Find where the given text appears and provide that cell's center as [x, y] coordinate. 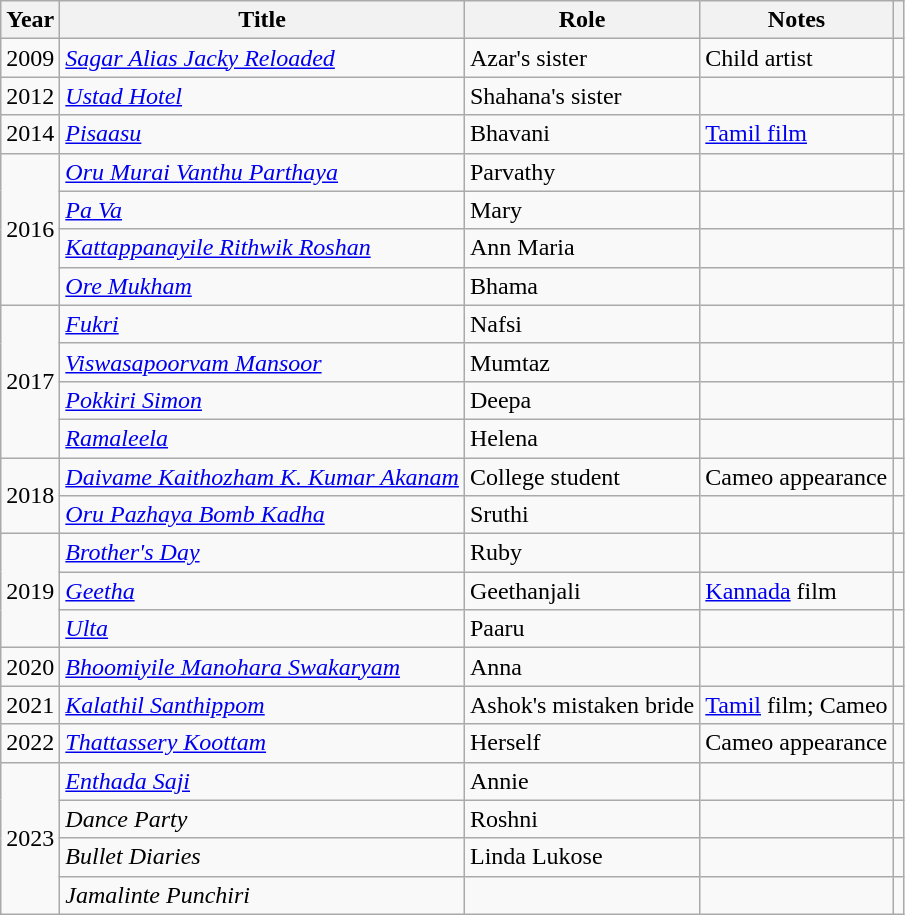
2014 [30, 134]
2018 [30, 496]
Annie [582, 781]
Dance Party [262, 819]
Enthada Saji [262, 781]
Daivame Kaithozham K. Kumar Akanam [262, 477]
Pa Va [262, 210]
2016 [30, 229]
Linda Lukose [582, 857]
Viswasapoorvam Mansoor [262, 362]
Azar's sister [582, 58]
Child artist [796, 58]
Mumtaz [582, 362]
Oru Murai Vanthu Parthaya [262, 172]
Bhavani [582, 134]
2023 [30, 838]
Deepa [582, 400]
Kattappanayile Rithwik Roshan [262, 248]
Brother's Day [262, 553]
Sruthi [582, 515]
Tamil film [796, 134]
Ore Mukham [262, 286]
Tamil film; Cameo [796, 705]
Roshni [582, 819]
Oru Pazhaya Bomb Kadha [262, 515]
Sagar Alias Jacky Reloaded [262, 58]
Parvathy [582, 172]
Jamalinte Punchiri [262, 895]
Pisaasu [262, 134]
2017 [30, 381]
Ramaleela [262, 438]
Paaru [582, 629]
Mary [582, 210]
Bullet Diaries [262, 857]
Notes [796, 20]
Herself [582, 743]
Nafsi [582, 324]
2021 [30, 705]
Kalathil Santhippom [262, 705]
Ann Maria [582, 248]
Bhoomiyile Manohara Swakaryam [262, 667]
Ashok's mistaken bride [582, 705]
Pokkiri Simon [262, 400]
Title [262, 20]
2009 [30, 58]
Ulta [262, 629]
Bhama [582, 286]
Ustad Hotel [262, 96]
2020 [30, 667]
Geethanjali [582, 591]
Fukri [262, 324]
College student [582, 477]
Kannada film [796, 591]
Shahana's sister [582, 96]
Helena [582, 438]
Anna [582, 667]
Ruby [582, 553]
2012 [30, 96]
Thattassery Koottam [262, 743]
Role [582, 20]
Year [30, 20]
2019 [30, 591]
2022 [30, 743]
Geetha [262, 591]
